Find where the given text appears and provide that cell's center as [X, Y] coordinate. 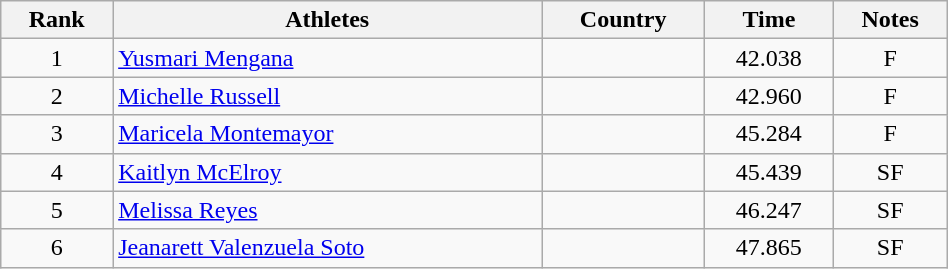
3 [57, 134]
45.439 [770, 172]
Notes [890, 20]
Athletes [328, 20]
42.960 [770, 96]
6 [57, 248]
2 [57, 96]
Country [624, 20]
Michelle Russell [328, 96]
Jeanarett Valenzuela Soto [328, 248]
1 [57, 58]
45.284 [770, 134]
Rank [57, 20]
Maricela Montemayor [328, 134]
5 [57, 210]
Melissa Reyes [328, 210]
47.865 [770, 248]
46.247 [770, 210]
Time [770, 20]
4 [57, 172]
Yusmari Mengana [328, 58]
Kaitlyn McElroy [328, 172]
42.038 [770, 58]
